Search for the cell housing the specified text and yield its [x, y] center coordinate. 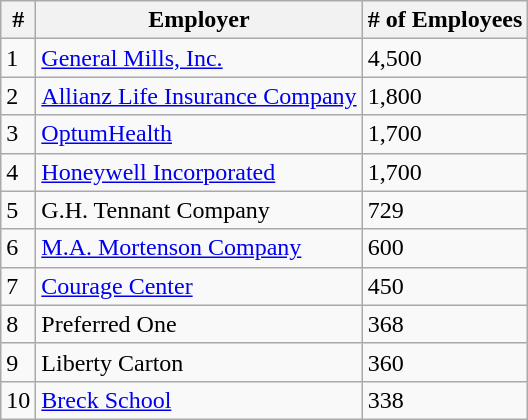
Allianz Life Insurance Company [199, 96]
Honeywell Incorporated [199, 172]
Liberty Carton [199, 362]
360 [445, 362]
Breck School [199, 400]
1 [18, 58]
Employer [199, 20]
# of Employees [445, 20]
3 [18, 134]
2 [18, 96]
Courage Center [199, 286]
General Mills, Inc. [199, 58]
5 [18, 210]
6 [18, 248]
M.A. Mortenson Company [199, 248]
7 [18, 286]
600 [445, 248]
9 [18, 362]
1,800 [445, 96]
OptumHealth [199, 134]
10 [18, 400]
450 [445, 286]
G.H. Tennant Company [199, 210]
8 [18, 324]
# [18, 20]
368 [445, 324]
729 [445, 210]
4,500 [445, 58]
338 [445, 400]
Preferred One [199, 324]
4 [18, 172]
